For the text-containing cell, return its midpoint in (X, Y) coordinate format. 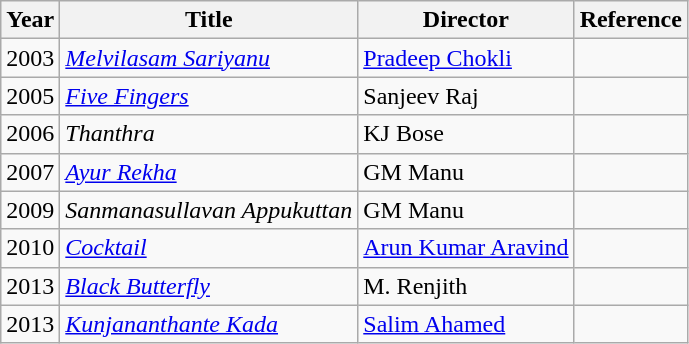
Pradeep Chokli (466, 58)
2005 (30, 96)
Salim Ahamed (466, 324)
Melvilasam Sariyanu (209, 58)
Reference (630, 20)
Thanthra (209, 134)
Arun Kumar Aravind (466, 248)
Sanmanasullavan Appukuttan (209, 210)
Title (209, 20)
Director (466, 20)
2010 (30, 248)
Sanjeev Raj (466, 96)
2009 (30, 210)
Cocktail (209, 248)
KJ Bose (466, 134)
M. Renjith (466, 286)
Year (30, 20)
2007 (30, 172)
Black Butterfly (209, 286)
2003 (30, 58)
Ayur Rekha (209, 172)
2006 (30, 134)
Five Fingers (209, 96)
Kunjananthante Kada (209, 324)
